Provide the [X, Y] coordinate of the cell's center where the given text is located.  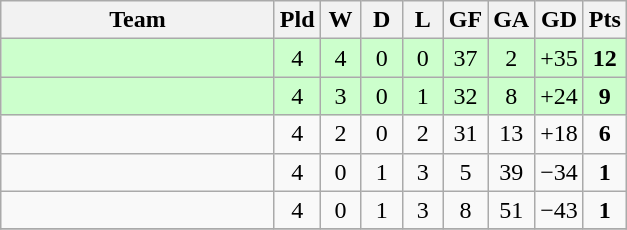
GF [465, 20]
37 [465, 58]
L [422, 20]
9 [604, 96]
+18 [560, 134]
+24 [560, 96]
+35 [560, 58]
6 [604, 134]
12 [604, 58]
31 [465, 134]
D [382, 20]
W [340, 20]
−43 [560, 210]
−34 [560, 172]
51 [512, 210]
32 [465, 96]
13 [512, 134]
GD [560, 20]
Pld [297, 20]
5 [465, 172]
Team [138, 20]
39 [512, 172]
GA [512, 20]
Pts [604, 20]
